Detect which cell encompasses the target text, then output its [X, Y] center coordinate. 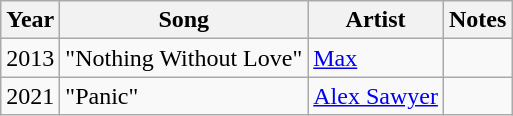
2021 [30, 96]
Song [184, 20]
Year [30, 20]
Artist [376, 20]
Notes [477, 20]
Alex Sawyer [376, 96]
Max [376, 58]
2013 [30, 58]
"Nothing Without Love" [184, 58]
"Panic" [184, 96]
